Output the (x, y) coordinate of the center of the cell containing the given text.  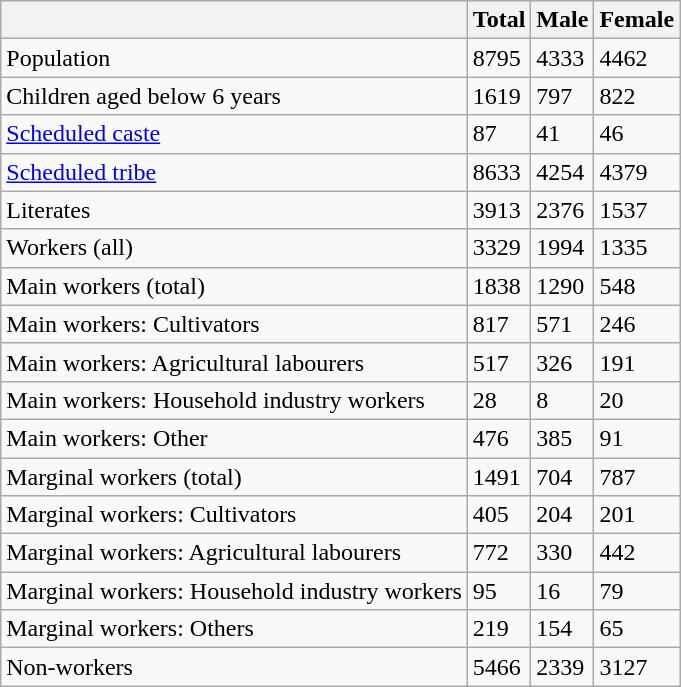
1619 (499, 96)
Marginal workers: Agricultural labourers (234, 553)
787 (637, 477)
Population (234, 58)
1335 (637, 248)
46 (637, 134)
Literates (234, 210)
20 (637, 400)
Main workers: Other (234, 438)
204 (562, 515)
3329 (499, 248)
797 (562, 96)
772 (499, 553)
1838 (499, 286)
Children aged below 6 years (234, 96)
326 (562, 362)
28 (499, 400)
405 (499, 515)
154 (562, 629)
91 (637, 438)
704 (562, 477)
201 (637, 515)
8633 (499, 172)
Main workers: Household industry workers (234, 400)
517 (499, 362)
Total (499, 20)
95 (499, 591)
Male (562, 20)
1994 (562, 248)
Marginal workers: Others (234, 629)
87 (499, 134)
476 (499, 438)
16 (562, 591)
Main workers (total) (234, 286)
3913 (499, 210)
385 (562, 438)
548 (637, 286)
Main workers: Cultivators (234, 324)
Marginal workers (total) (234, 477)
8 (562, 400)
65 (637, 629)
442 (637, 553)
Main workers: Agricultural labourers (234, 362)
8795 (499, 58)
330 (562, 553)
1290 (562, 286)
4462 (637, 58)
Scheduled tribe (234, 172)
4333 (562, 58)
4379 (637, 172)
571 (562, 324)
Scheduled caste (234, 134)
41 (562, 134)
1491 (499, 477)
Marginal workers: Household industry workers (234, 591)
2376 (562, 210)
Non-workers (234, 667)
3127 (637, 667)
822 (637, 96)
817 (499, 324)
1537 (637, 210)
79 (637, 591)
191 (637, 362)
4254 (562, 172)
Workers (all) (234, 248)
Marginal workers: Cultivators (234, 515)
246 (637, 324)
2339 (562, 667)
Female (637, 20)
219 (499, 629)
5466 (499, 667)
